Pinpoint the cell where the given text exists, returning its [x, y] midpoint coordinate. 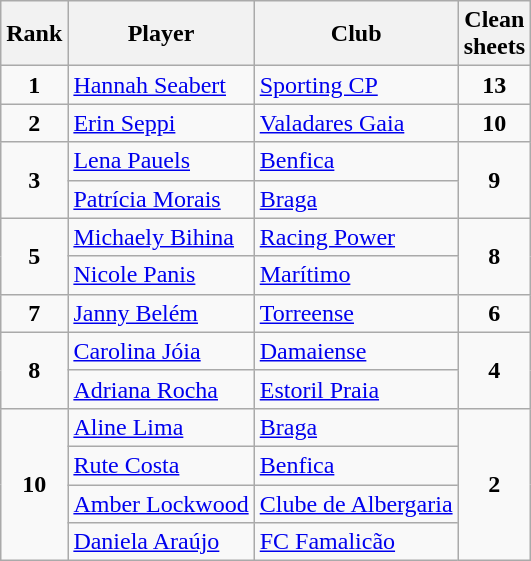
6 [494, 313]
Daniela Araújo [161, 542]
Valadares Gaia [356, 123]
Player [161, 34]
Club [356, 34]
3 [34, 180]
Adriana Rocha [161, 389]
Sporting CP [356, 85]
Clube de Albergaria [356, 503]
13 [494, 85]
Erin Seppi [161, 123]
Amber Lockwood [161, 503]
Lena Pauels [161, 161]
5 [34, 256]
Aline Lima [161, 427]
Racing Power [356, 237]
Patrícia Morais [161, 199]
9 [494, 180]
7 [34, 313]
Hannah Seabert [161, 85]
1 [34, 85]
Torreense [356, 313]
Cleansheets [494, 34]
Rank [34, 34]
Nicole Panis [161, 275]
FC Famalicão [356, 542]
Marítimo [356, 275]
Rute Costa [161, 465]
Damaiense [356, 351]
Janny Belém [161, 313]
4 [494, 370]
Carolina Jóia [161, 351]
Estoril Praia [356, 389]
Michaely Bihina [161, 237]
